Provide the [x, y] coordinate of the cell's center where the given text is located.  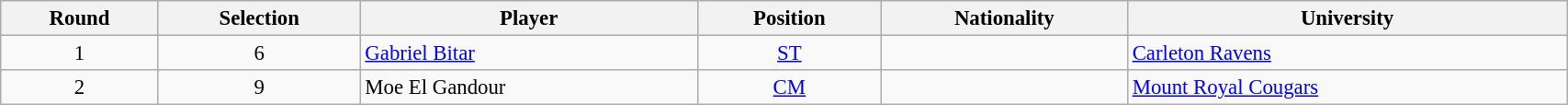
Mount Royal Cougars [1347, 87]
Player [529, 18]
University [1347, 18]
Position [789, 18]
Moe El Gandour [529, 87]
CM [789, 87]
Selection [259, 18]
Gabriel Bitar [529, 53]
1 [80, 53]
Carleton Ravens [1347, 53]
Round [80, 18]
6 [259, 53]
Nationality [1004, 18]
9 [259, 87]
2 [80, 87]
ST [789, 53]
